Provide the (x, y) coordinate of the cell's center where the given text is located.  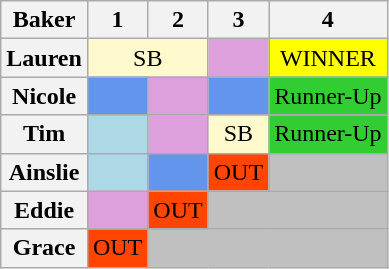
Eddie (44, 210)
2 (178, 20)
Lauren (44, 58)
4 (328, 20)
Grace (44, 248)
WINNER (328, 58)
Ainslie (44, 172)
Tim (44, 134)
3 (238, 20)
1 (117, 20)
Nicole (44, 96)
Baker (44, 20)
